Search for the cell housing the specified text and yield its [X, Y] center coordinate. 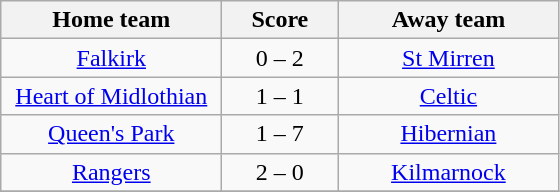
Queen's Park [112, 134]
Score [280, 20]
Away team [448, 20]
1 – 7 [280, 134]
Kilmarnock [448, 172]
Falkirk [112, 58]
Hibernian [448, 134]
2 – 0 [280, 172]
Rangers [112, 172]
St Mirren [448, 58]
0 – 2 [280, 58]
1 – 1 [280, 96]
Home team [112, 20]
Heart of Midlothian [112, 96]
Celtic [448, 96]
